Extract the (X, Y) coordinate from the center of the cell holding the provided text.  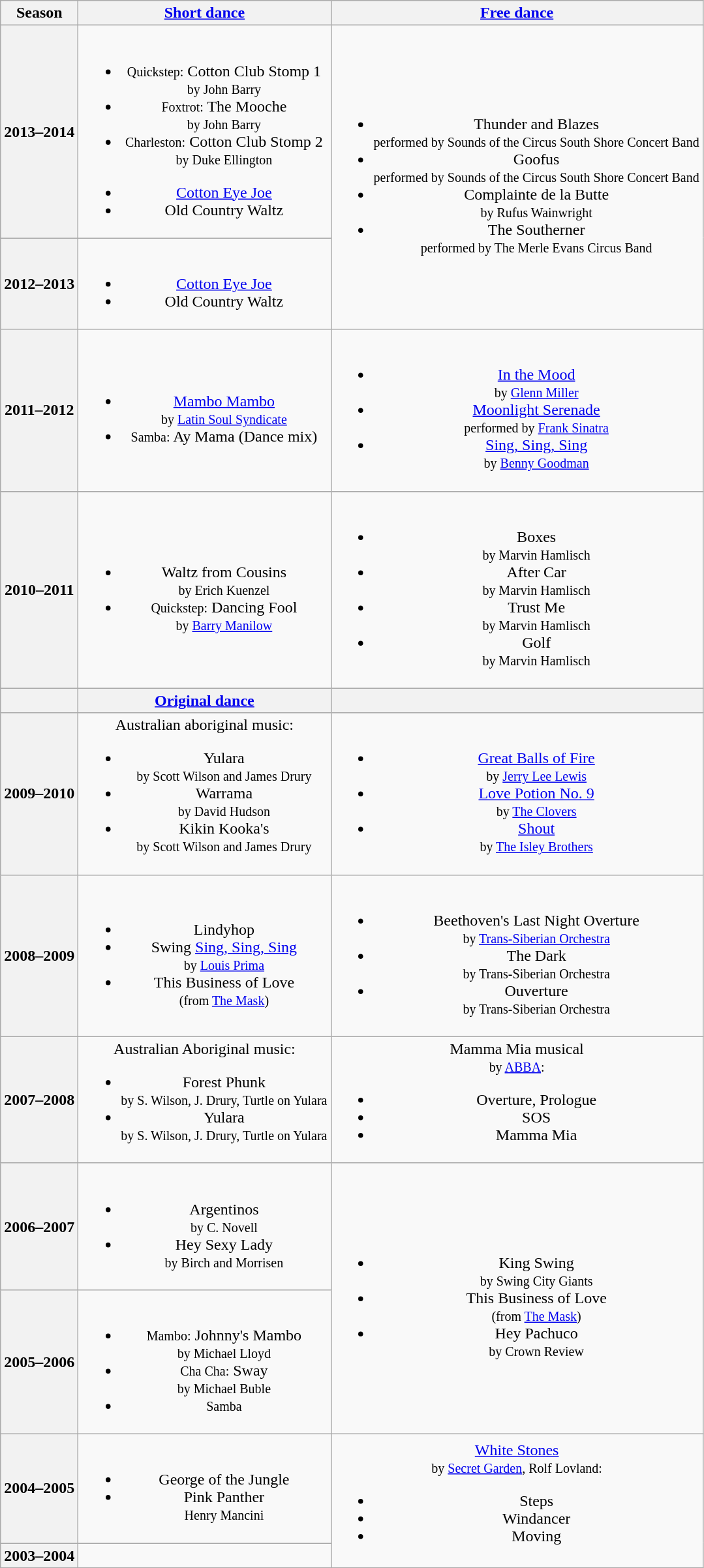
Australian Aboriginal music:Forest Phunk by S. Wilson, J. Drury, Turtle on Yulara Yulara by S. Wilson, J. Drury, Turtle on Yulara (205, 1100)
White Stones by Secret Garden, Rolf Lovland:StepsWindancerMoving (517, 1500)
2009–2010 (39, 794)
Original dance (205, 701)
Mambo Mambo by Latin Soul Syndicate Samba: Ay Mama (Dance mix) (205, 410)
2006–2007 (39, 1226)
2012–2013 (39, 284)
Short dance (205, 13)
2011–2012 (39, 410)
Cotton Eye JoeOld Country Waltz (205, 284)
Boxes by Marvin Hamlisch After Car by Marvin Hamlisch Trust Me by Marvin Hamlisch Golf by Marvin Hamlisch (517, 590)
2007–2008 (39, 1100)
George of the JunglePink Panther Henry Mancini (205, 1488)
Waltz from Cousins by Erich Kuenzel Quickstep: Dancing Fool by Barry Manilow (205, 590)
Season (39, 13)
Argentinos by C. Novell Hey Sexy Lady by Birch and Morrisen (205, 1226)
2008–2009 (39, 956)
Great Balls of Fire by Jerry Lee Lewis Love Potion No. 9 by The Clovers Shout by The Isley Brothers (517, 794)
Beethoven's Last Night Overture by Trans-Siberian Orchestra The Dark by Trans-Siberian Orchestra Ouverture by Trans-Siberian Orchestra (517, 956)
Free dance (517, 13)
LindyhopSwing Sing, Sing, Sing by Louis Prima This Business of Love (from The Mask) (205, 956)
King Swing by Swing City Giants This Business of Love (from The Mask) Hey Pachuco by Crown Review (517, 1298)
Mambo: Johnny's Mambo by Michael Lloyd Cha Cha: Sway by Michael Buble Samba (205, 1362)
Mamma Mia musical by ABBA: Overture, PrologueSOSMamma Mia (517, 1100)
Australian aboriginal music:Yulara by Scott Wilson and James Drury Warrama by David Hudson Kikin Kooka's by Scott Wilson and James Drury (205, 794)
2004–2005 (39, 1488)
2010–2011 (39, 590)
2005–2006 (39, 1362)
In the Mood by Glenn Miller Moonlight Serenade performed by Frank Sinatra Sing, Sing, Sing by Benny Goodman (517, 410)
2003–2004 (39, 1556)
2013–2014 (39, 132)
